Identify which cell holds the provided text, then report its [x, y] central coordinate. 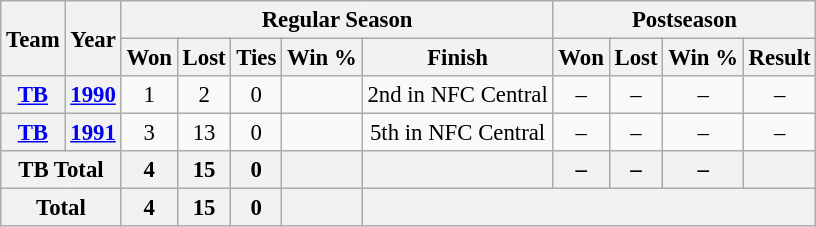
13 [204, 133]
5th in NFC Central [458, 133]
Total [61, 208]
Year [93, 38]
Team [33, 38]
1991 [93, 133]
Regular Season [337, 20]
3 [149, 133]
Result [780, 58]
1 [149, 95]
Ties [256, 58]
1990 [93, 95]
Finish [458, 58]
Postseason [684, 20]
2 [204, 95]
2nd in NFC Central [458, 95]
TB Total [61, 170]
